Extract the (X, Y) coordinate from the center of the cell holding the provided text.  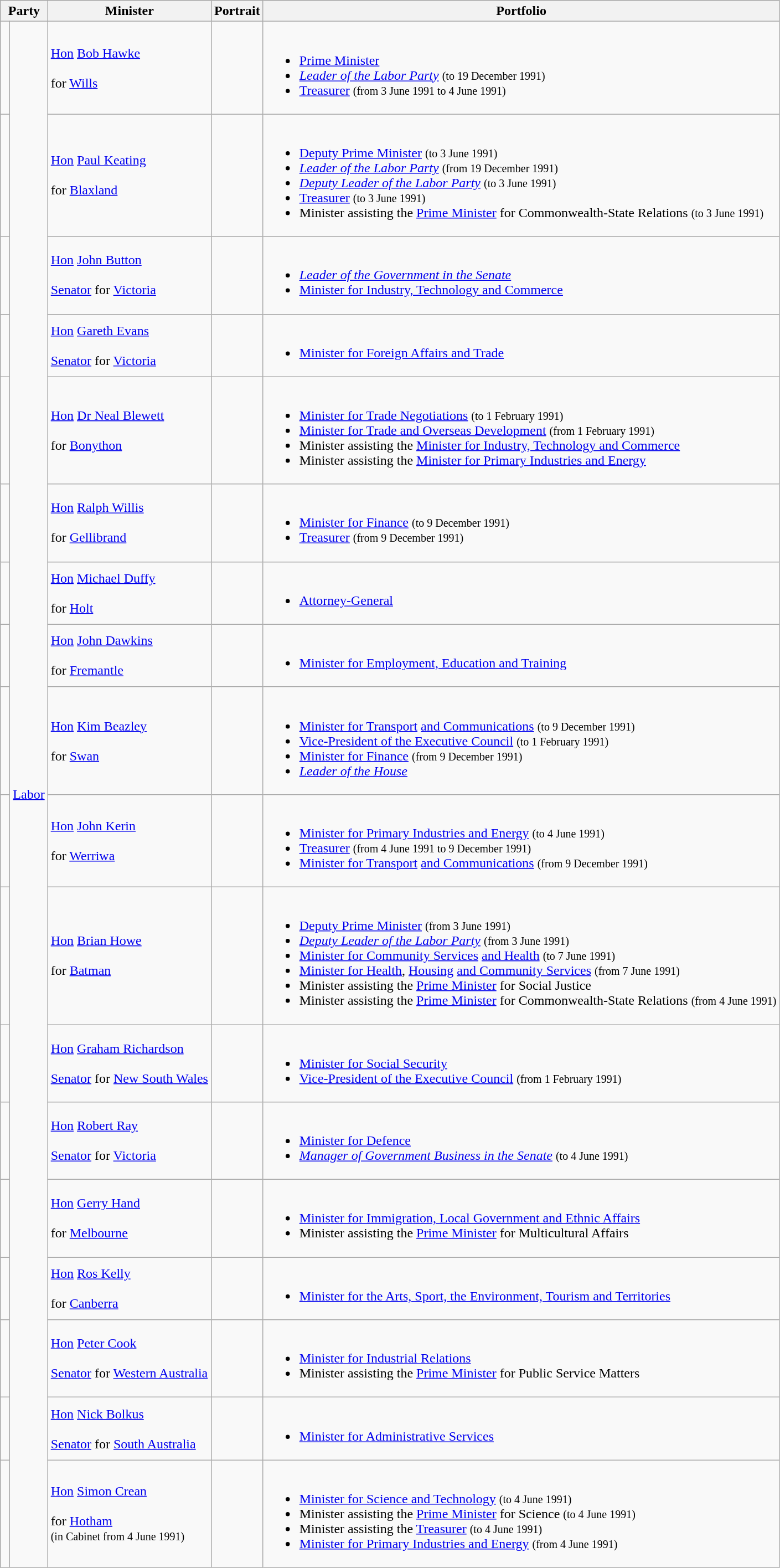
Hon Michael Duffy for Holt (130, 593)
Minister for Administrative Services (521, 1429)
Leader of the Government in the SenateMinister for Industry, Technology and Commerce (521, 275)
Attorney-General (521, 593)
Labor (29, 794)
Hon Bob Hawke for Wills (130, 68)
Hon John Kerin for Werriwa (130, 841)
Hon Nick Bolkus Senator for South Australia (130, 1429)
Hon John Button Senator for Victoria (130, 275)
Minister for DefenceManager of Government Business in the Senate (to 4 June 1991) (521, 1141)
Hon Simon Crean for Hotham (in Cabinet from 4 June 1991) (130, 1514)
Minister for Foreign Affairs and Trade (521, 346)
Minister (130, 11)
Hon Brian Howe for Batman (130, 955)
Hon Ralph Willis for Gellibrand (130, 523)
Portrait (237, 11)
Hon John Dawkins for Fremantle (130, 656)
Minister for Immigration, Local Government and Ethnic AffairsMinister assisting the Prime Minister for Multicultural Affairs (521, 1219)
Hon Graham Richardson Senator for New South Wales (130, 1063)
Hon Peter Cook Senator for Western Australia (130, 1359)
Prime MinisterLeader of the Labor Party (to 19 December 1991)Treasurer (from 3 June 1991 to 4 June 1991) (521, 68)
Hon Ros Kelly for Canberra (130, 1288)
Hon Kim Beazley for Swan (130, 741)
Hon Robert Ray Senator for Victoria (130, 1141)
Hon Gareth Evans Senator for Victoria (130, 346)
Minister for Industrial RelationsMinister assisting the Prime Minister for Public Service Matters (521, 1359)
Minister for the Arts, Sport, the Environment, Tourism and Territories (521, 1288)
Hon Paul Keating for Blaxland (130, 175)
Party (24, 11)
Minister for Employment, Education and Training (521, 656)
Hon Dr Neal Blewett for Bonython (130, 430)
Portfolio (521, 11)
Minister for Social SecurityVice-President of the Executive Council (from 1 February 1991) (521, 1063)
Hon Gerry Hand for Melbourne (130, 1219)
Minister for Finance (to 9 December 1991)Treasurer (from 9 December 1991) (521, 523)
